Capture the cell that displays the provided text and extract its [X, Y] central coordinate. 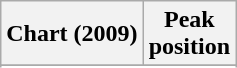
Chart (2009) [72, 34]
Peakposition [189, 34]
